Return [x, y] of the center of cell containing provided text 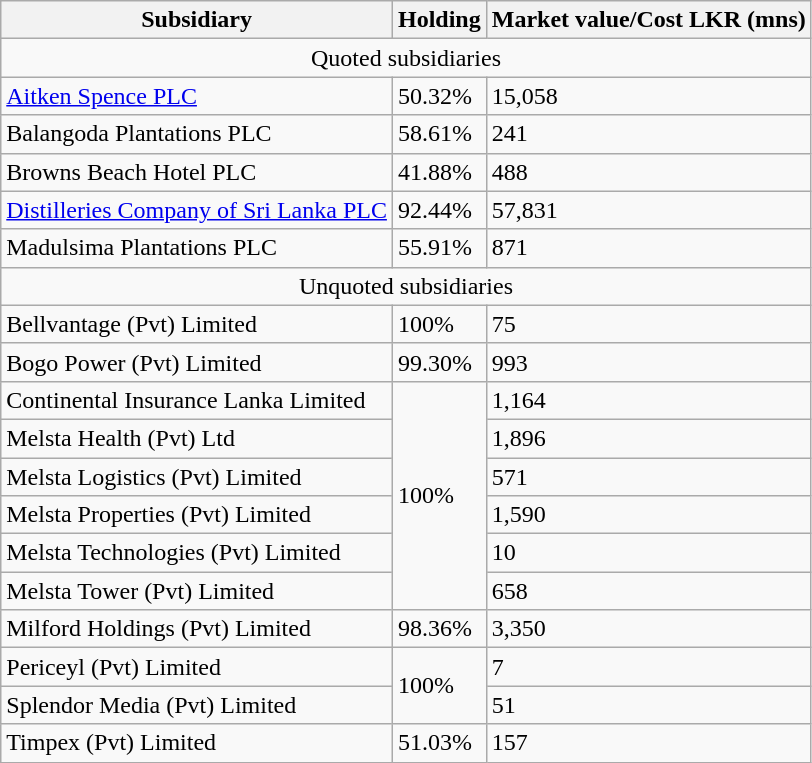
Continental Insurance Lanka Limited [197, 400]
1,896 [648, 438]
871 [648, 248]
Milford Holdings (Pvt) Limited [197, 629]
658 [648, 591]
Melsta Properties (Pvt) Limited [197, 515]
993 [648, 362]
10 [648, 553]
Holding [439, 20]
Aitken Spence PLC [197, 96]
1,164 [648, 400]
Melsta Tower (Pvt) Limited [197, 591]
241 [648, 134]
99.30% [439, 362]
41.88% [439, 172]
Unquoted subsidiaries [406, 286]
1,590 [648, 515]
Balangoda Plantations PLC [197, 134]
51 [648, 705]
15,058 [648, 96]
Bogo Power (Pvt) Limited [197, 362]
51.03% [439, 743]
Melsta Technologies (Pvt) Limited [197, 553]
58.61% [439, 134]
55.91% [439, 248]
75 [648, 324]
Melsta Logistics (Pvt) Limited [197, 477]
57,831 [648, 210]
Quoted subsidiaries [406, 58]
Madulsima Plantations PLC [197, 248]
50.32% [439, 96]
7 [648, 667]
Periceyl (Pvt) Limited [197, 667]
488 [648, 172]
Distilleries Company of Sri Lanka PLC [197, 210]
157 [648, 743]
92.44% [439, 210]
Timpex (Pvt) Limited [197, 743]
571 [648, 477]
98.36% [439, 629]
Browns Beach Hotel PLC [197, 172]
Melsta Health (Pvt) Ltd [197, 438]
Splendor Media (Pvt) Limited [197, 705]
Subsidiary [197, 20]
3,350 [648, 629]
Market value/Cost LKR (mns) [648, 20]
Bellvantage (Pvt) Limited [197, 324]
